Scan for the cell matching the given text and deliver its (x, y) coordinate at center. 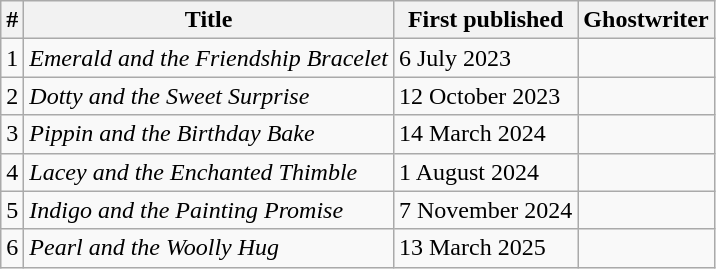
Emerald and the Friendship Bracelet (209, 58)
7 November 2024 (485, 210)
1 (12, 58)
First published (485, 20)
5 (12, 210)
Dotty and the Sweet Surprise (209, 96)
13 March 2025 (485, 248)
2 (12, 96)
Title (209, 20)
14 March 2024 (485, 134)
Ghostwriter (646, 20)
1 August 2024 (485, 172)
6 July 2023 (485, 58)
4 (12, 172)
# (12, 20)
6 (12, 248)
3 (12, 134)
Pippin and the Birthday Bake (209, 134)
Pearl and the Woolly Hug (209, 248)
12 October 2023 (485, 96)
Indigo and the Painting Promise (209, 210)
Lacey and the Enchanted Thimble (209, 172)
